Search for the cell housing the specified text and yield its [x, y] center coordinate. 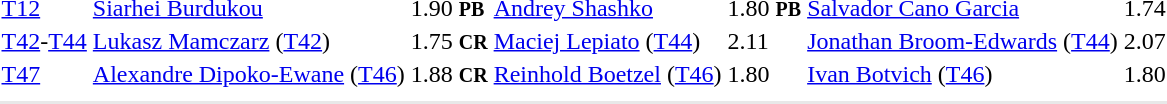
Maciej Lepiato (T44) [608, 41]
1.88 CR [449, 74]
T47 [44, 74]
2.07 [1144, 41]
1.75 CR [449, 41]
Alexandre Dipoko-Ewane (T46) [248, 74]
Jonathan Broom-Edwards (T44) [963, 41]
Reinhold Boetzel (T46) [608, 74]
2.11 [764, 41]
Ivan Botvich (T46) [963, 74]
Lukasz Mamczarz (T42) [248, 41]
T42-T44 [44, 41]
